Return [X, Y] of the center of cell containing provided text 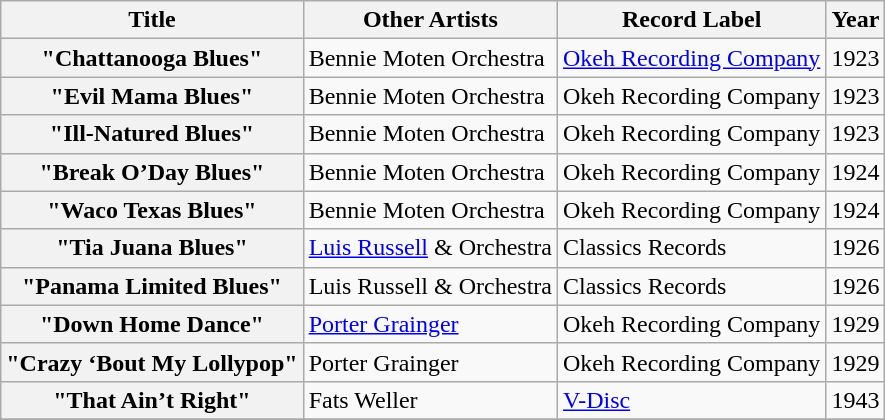
V-Disc [692, 400]
Fats Weller [430, 400]
Year [856, 20]
Title [152, 20]
"Down Home Dance" [152, 324]
"Tia Juana Blues" [152, 248]
"Chattanooga Blues" [152, 58]
"Ill-Natured Blues" [152, 134]
"Crazy ‘Bout My Lollypop" [152, 362]
Record Label [692, 20]
"Break O’Day Blues" [152, 172]
"Panama Limited Blues" [152, 286]
"Waco Texas Blues" [152, 210]
"That Ain’t Right" [152, 400]
Other Artists [430, 20]
1943 [856, 400]
"Evil Mama Blues" [152, 96]
